Locate the cell with the specified text and output its [X, Y] center coordinate. 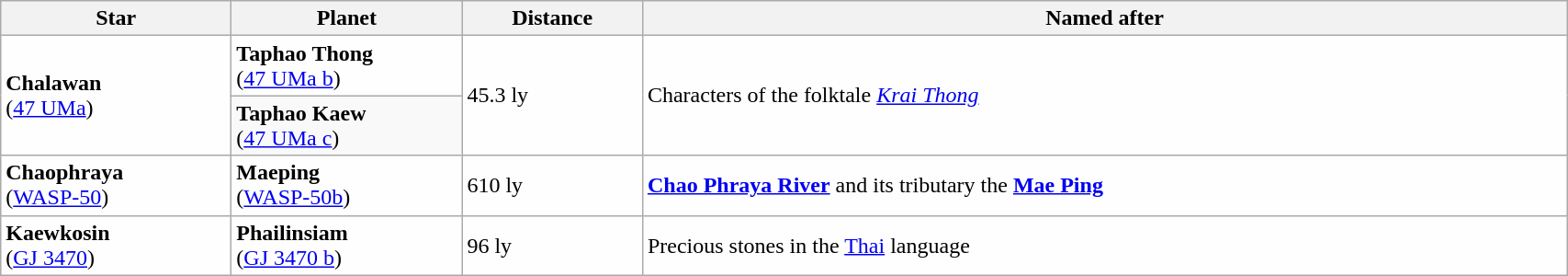
Star [116, 18]
610 ly [553, 186]
Taphao Kaew(47 UMa c) [347, 125]
Kaewkosin(GJ 3470) [116, 245]
Chaophraya(WASP-50) [116, 186]
Planet [347, 18]
45.3 ly [553, 96]
Named after [1104, 18]
Characters of the folktale Krai Thong [1104, 96]
Phailinsiam(GJ 3470 b) [347, 245]
Maeping(WASP-50b) [347, 186]
Taphao Thong(47 UMa b) [347, 66]
96 ly [553, 245]
Precious stones in the Thai language [1104, 245]
Chao Phraya River and its tributary the Mae Ping [1104, 186]
Distance [553, 18]
Chalawan(47 UMa) [116, 96]
